For the text-containing cell, return its midpoint in [X, Y] coordinate format. 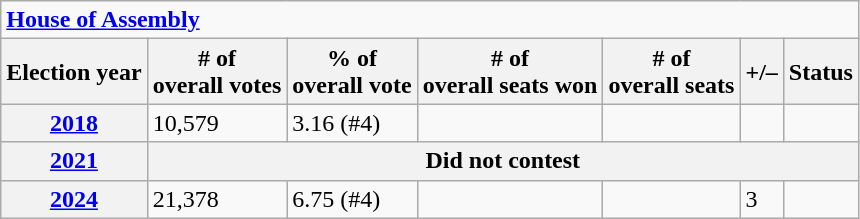
# ofoverall votes [217, 72]
2021 [74, 161]
Election year [74, 72]
3.16 (#4) [352, 123]
2024 [74, 199]
# ofoverall seats [672, 72]
House of Assembly [430, 20]
10,579 [217, 123]
3 [762, 199]
2018 [74, 123]
21,378 [217, 199]
6.75 (#4) [352, 199]
# ofoverall seats won [510, 72]
Status [820, 72]
Did not contest [502, 161]
% ofoverall vote [352, 72]
+/– [762, 72]
